Detect which cell encompasses the target text, then output its (x, y) center coordinate. 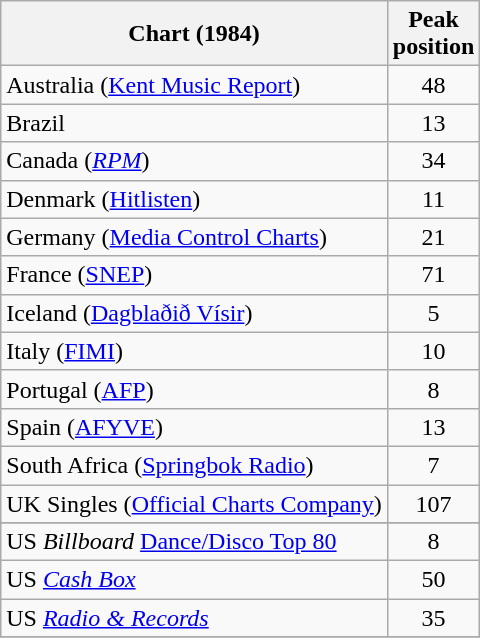
Germany (Media Control Charts) (194, 237)
Spain (AFYVE) (194, 427)
Italy (FIMI) (194, 351)
US Cash Box (194, 580)
Iceland (Dagblaðið Vísir) (194, 313)
21 (433, 237)
11 (433, 199)
107 (433, 503)
US Radio & Records (194, 618)
Australia (Kent Music Report) (194, 85)
50 (433, 580)
Peakposition (433, 34)
10 (433, 351)
Canada (RPM) (194, 161)
5 (433, 313)
Brazil (194, 123)
UK Singles (Official Charts Company) (194, 503)
Portugal (AFP) (194, 389)
35 (433, 618)
France (SNEP) (194, 275)
34 (433, 161)
US Billboard Dance/Disco Top 80 (194, 542)
48 (433, 85)
Chart (1984) (194, 34)
Denmark (Hitlisten) (194, 199)
71 (433, 275)
South Africa (Springbok Radio) (194, 465)
7 (433, 465)
